Pinpoint the cell where the given text exists, returning its (X, Y) midpoint coordinate. 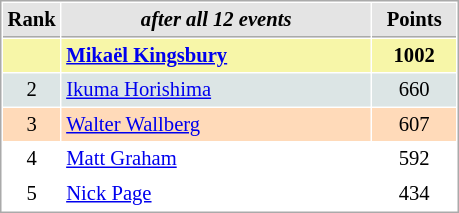
434 (414, 194)
4 (32, 158)
after all 12 events (216, 20)
660 (414, 90)
Ikuma Horishima (216, 90)
592 (414, 158)
Nick Page (216, 194)
607 (414, 124)
3 (32, 124)
Mikaël Kingsbury (216, 56)
1002 (414, 56)
Walter Wallberg (216, 124)
5 (32, 194)
Rank (32, 20)
2 (32, 90)
Points (414, 20)
Matt Graham (216, 158)
